Identify which cell holds the provided text, then report its (x, y) central coordinate. 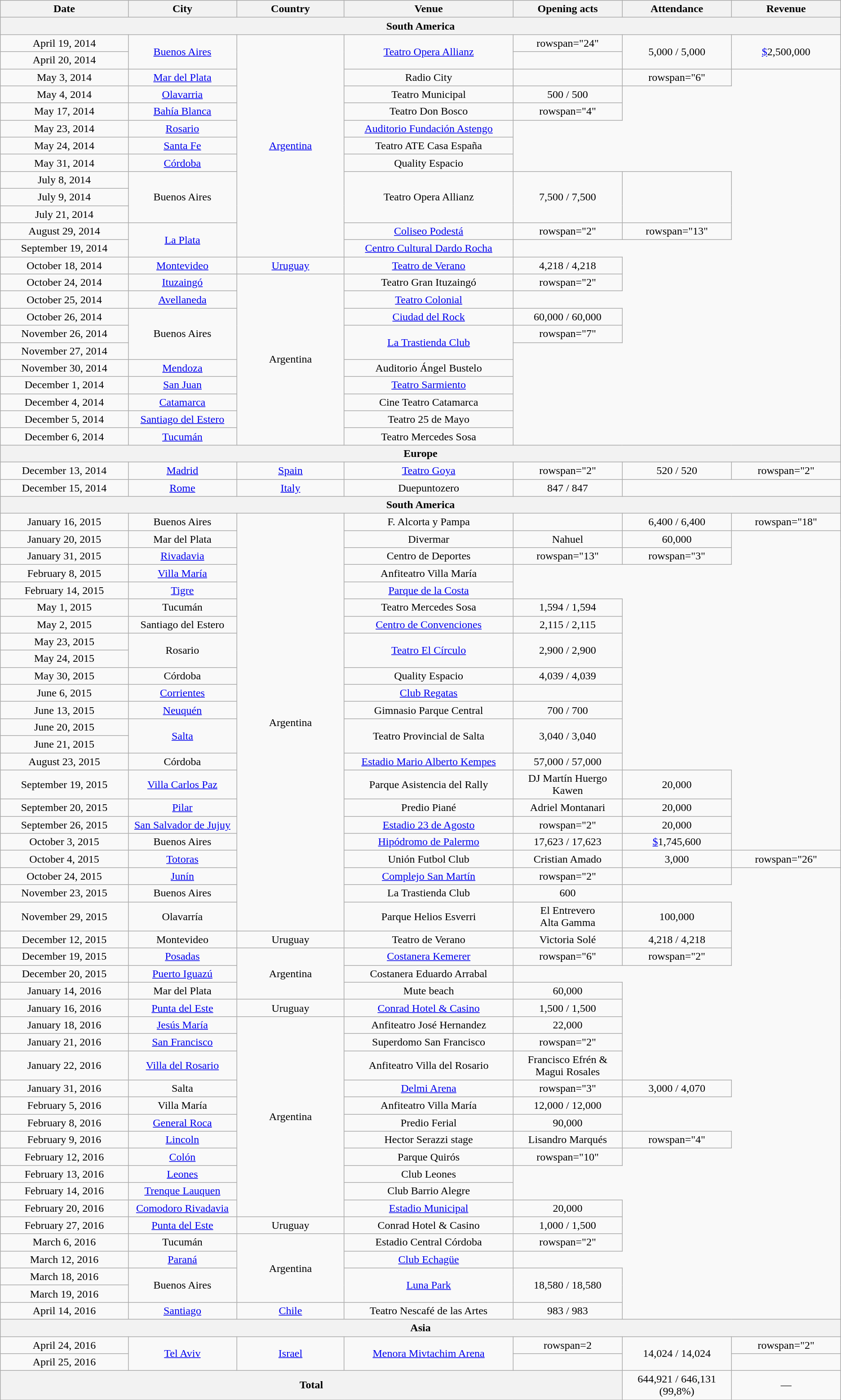
Teatro Don Bosco (429, 111)
Jesús María (182, 1025)
October 4, 2015 (65, 859)
November 29, 2015 (65, 917)
Estadio 23 de Agosto (429, 825)
February 13, 2016 (65, 1174)
Superdomo San Francisco (429, 1042)
644,921 / 646,131 (99,8%) (677, 1386)
Asia (420, 1328)
Tel Aviv (182, 1353)
Auditorio Fundación Astengo (429, 128)
847 / 847 (568, 487)
January 31, 2016 (65, 1089)
October 25, 2014 (65, 300)
Europe (420, 453)
3,000 (677, 859)
14,024 / 14,024 (677, 1353)
22,000 (568, 1025)
520 / 520 (677, 470)
Estadio Mario Alberto Kempes (429, 762)
Chile (291, 1311)
Villa del Rosario (182, 1065)
Adriel Montanari (568, 808)
October 24, 2014 (65, 283)
December 19, 2015 (65, 957)
Centro Cultural Dardo Rocha (429, 248)
May 1, 2015 (65, 607)
December 5, 2014 (65, 419)
Olavarría (182, 917)
Victoria Solé (568, 939)
Coliseo Podestá (429, 231)
Totoras (182, 859)
Santa Fe (182, 146)
May 31, 2014 (65, 163)
La Plata (182, 240)
3,000 / 4,070 (677, 1089)
57,000 / 57,000 (568, 762)
Teatro Provincial de Salta (429, 735)
Mendoza (182, 368)
July 9, 2014 (65, 197)
— (786, 1386)
Divermar (429, 539)
February 5, 2016 (65, 1106)
April 20, 2014 (65, 60)
June 13, 2015 (65, 710)
February 14, 2016 (65, 1191)
Centro de Deportes (429, 556)
June 6, 2015 (65, 693)
April 25, 2016 (65, 1362)
Delmi Arena (429, 1089)
Anfiteatro Villa del Rosario (429, 1065)
February 27, 2016 (65, 1225)
Total (311, 1386)
Pilar (182, 808)
18,580 / 18,580 (568, 1285)
Comodoro Rivadavia (182, 1208)
rowspan=2 (568, 1345)
December 6, 2014 (65, 436)
June 20, 2015 (65, 727)
rowspan="18" (786, 522)
June 21, 2015 (65, 744)
Junín (182, 876)
September 26, 2015 (65, 825)
Attendance (677, 9)
July 8, 2014 (65, 180)
April 19, 2014 (65, 43)
December 4, 2014 (65, 402)
Hipódromo de Palermo (429, 842)
1,594 / 1,594 (568, 607)
February 9, 2016 (65, 1140)
1,000 / 1,500 (568, 1225)
City (182, 9)
500 / 500 (568, 94)
Duepuntozero (429, 487)
Avellaneda (182, 300)
Venue (429, 9)
May 17, 2014 (65, 111)
Parque Helios Esverri (429, 917)
December 12, 2015 (65, 939)
F. Alcorta y Pampa (429, 522)
Teatro Colonial (429, 300)
March 18, 2016 (65, 1276)
February 8, 2015 (65, 573)
Mute beach (429, 991)
Posadas (182, 957)
Lisandro Marqués (568, 1140)
Ciudad del Rock (429, 317)
December 15, 2014 (65, 487)
May 24, 2015 (65, 659)
Villa Carlos Paz (182, 784)
February 12, 2016 (65, 1157)
Teatro 25 de Mayo (429, 419)
Estadio Central Córdoba (429, 1242)
September 19, 2015 (65, 784)
March 6, 2016 (65, 1242)
General Roca (182, 1123)
Teatro ATE Casa España (429, 146)
Corrientes (182, 693)
Cristian Amado (568, 859)
Teatro El Círculo (429, 650)
Lincoln (182, 1140)
January 22, 2016 (65, 1065)
March 12, 2016 (65, 1259)
Country (291, 9)
$1,745,600 (677, 842)
Santiago (182, 1311)
Teatro Sarmiento (429, 385)
4,039 / 4,039 (568, 676)
Auditorio Ángel Bustelo (429, 368)
October 24, 2015 (65, 876)
May 23, 2015 (65, 642)
July 21, 2014 (65, 214)
60,000 / 60,000 (568, 317)
Gimnasio Parque Central (429, 710)
Luna Park (429, 1285)
May 2, 2015 (65, 625)
El Entrevero Alta Gamma (568, 917)
January 14, 2016 (65, 991)
March 19, 2016 (65, 1294)
Paraná (182, 1259)
Italy (291, 487)
Predio Ferial (429, 1123)
Radio City (429, 77)
Cine Teatro Catamarca (429, 402)
January 21, 2016 (65, 1042)
Rome (182, 487)
Catamarca (182, 402)
May 23, 2014 (65, 128)
Club Barrio Alegre (429, 1191)
rowspan="26" (786, 859)
$2,500,000 (786, 52)
Parque de la Costa (429, 590)
August 29, 2014 (65, 231)
Teatro Gran Ituzaingó (429, 283)
May 3, 2014 (65, 77)
Costanera Eduardo Arrabal (429, 974)
January 18, 2016 (65, 1025)
April 14, 2016 (65, 1311)
Tigre (182, 590)
3,040 / 3,040 (568, 735)
Opening acts (568, 9)
Colón (182, 1157)
Teatro Municipal (429, 94)
rowspan="24" (568, 43)
September 20, 2015 (65, 808)
February 20, 2016 (65, 1208)
Madrid (182, 470)
November 26, 2014 (65, 334)
5,000 / 5,000 (677, 52)
San Salvador de Jujuy (182, 825)
December 1, 2014 (65, 385)
2,115 / 2,115 (568, 625)
12,000 / 12,000 (568, 1106)
Costanera Kemerer (429, 957)
Club Echagüe (429, 1259)
Date (65, 9)
700 / 700 (568, 710)
January 16, 2016 (65, 1008)
Parque Asistencia del Rally (429, 784)
Anfiteatro José Hernandez (429, 1025)
7,500 / 7,500 (568, 197)
May 30, 2015 (65, 676)
rowspan="10" (568, 1157)
Hector Serazzi stage (429, 1140)
100,000 (677, 917)
San Juan (182, 385)
November 23, 2015 (65, 893)
February 14, 2015 (65, 590)
January 31, 2015 (65, 556)
January 20, 2015 (65, 539)
San Francisco (182, 1042)
Ituzaingó (182, 283)
17,623 / 17,623 (568, 842)
Club Regatas (429, 693)
October 3, 2015 (65, 842)
Puerto Iguazú (182, 974)
Francisco Efrén & Magui Rosales (568, 1065)
February 8, 2016 (65, 1123)
Complejo San Martín (429, 876)
Neuquén (182, 710)
Bahía Blanca (182, 111)
Predio Piané (429, 808)
Nahuel (568, 539)
December 20, 2015 (65, 974)
1,500 / 1,500 (568, 1008)
May 24, 2014 (65, 146)
November 27, 2014 (65, 351)
Israel (291, 1353)
6,400 / 6,400 (677, 522)
Leones (182, 1174)
Estadio Municipal (429, 1208)
Revenue (786, 9)
Menora Mivtachim Arena (429, 1353)
May 4, 2014 (65, 94)
Teatro Goya (429, 470)
August 23, 2015 (65, 762)
2,900 / 2,900 (568, 650)
Centro de Convenciones (429, 625)
90,000 (568, 1123)
September 19, 2014 (65, 248)
Parque Quirós (429, 1157)
Olavarria (182, 94)
October 18, 2014 (65, 266)
Club Leones (429, 1174)
October 26, 2014 (65, 317)
Rivadavia (182, 556)
rowspan="7" (568, 334)
983 / 983 (568, 1311)
January 16, 2015 (65, 522)
Trenque Lauquen (182, 1191)
November 30, 2014 (65, 368)
Spain (291, 470)
Teatro Nescafé de las Artes (429, 1311)
Unión Futbol Club (429, 859)
April 24, 2016 (65, 1345)
DJ Martín Huergo Kawen (568, 784)
December 13, 2014 (65, 470)
600 (568, 893)
